Identify which cell holds the provided text, then report its (x, y) central coordinate. 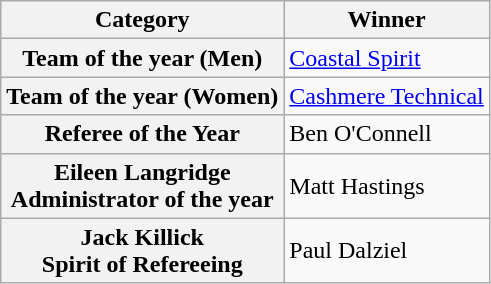
Paul Dalziel (387, 250)
Eileen LangridgeAdministrator of the year (142, 186)
Team of the year (Women) (142, 96)
Cashmere Technical (387, 96)
Matt Hastings (387, 186)
Team of the year (Men) (142, 58)
Winner (387, 20)
Ben O'Connell (387, 134)
Referee of the Year (142, 134)
Coastal Spirit (387, 58)
Category (142, 20)
Jack KillickSpirit of Refereeing (142, 250)
